Locate the cell with the specified text and output its [x, y] center coordinate. 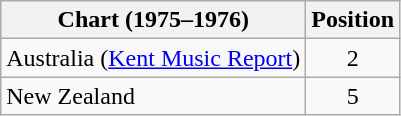
5 [353, 96]
Position [353, 20]
Australia (Kent Music Report) [154, 58]
2 [353, 58]
Chart (1975–1976) [154, 20]
New Zealand [154, 96]
